For the text-containing cell, return its midpoint in [x, y] coordinate format. 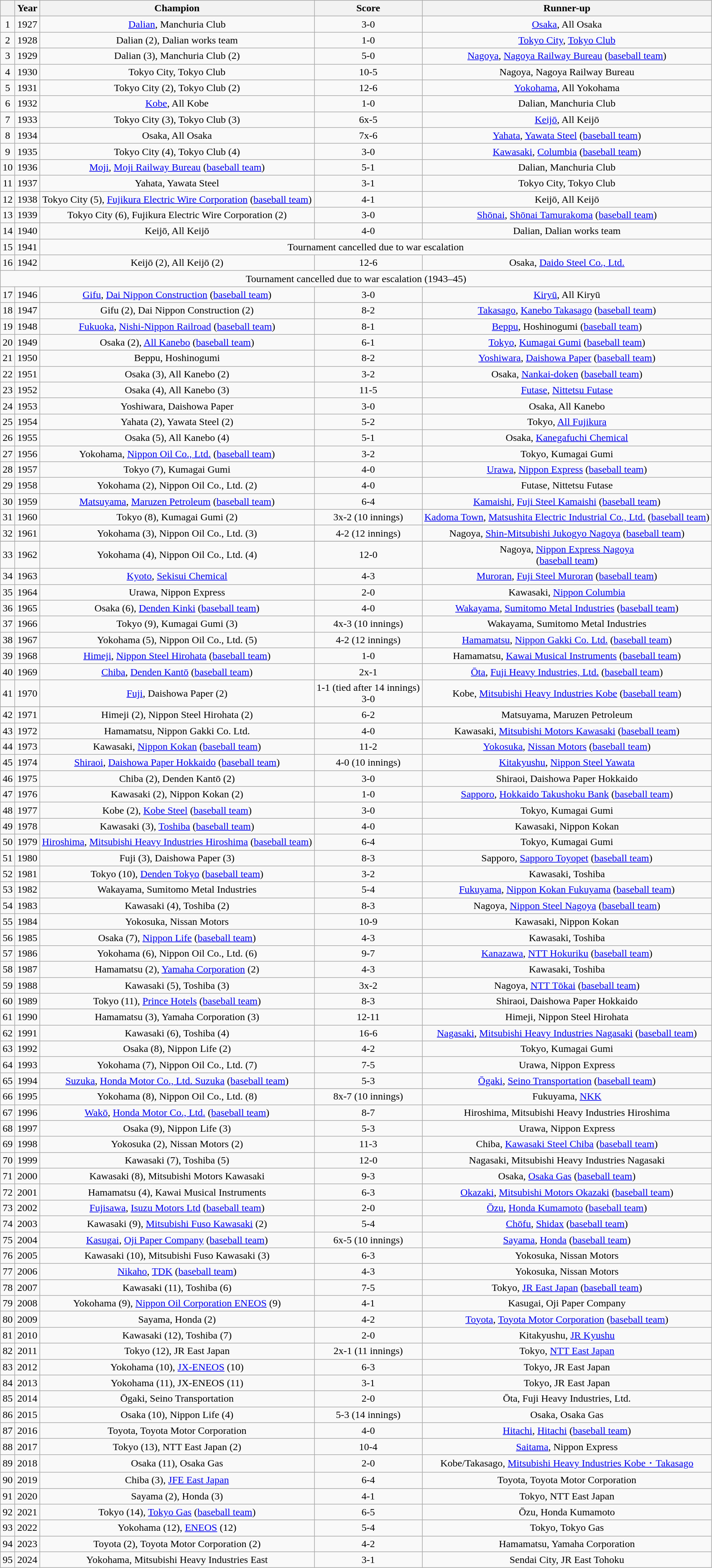
1960 [28, 517]
Kawasaki (2), Nippon Kokan (2) [177, 794]
1-1 (tied after 14 innings)3-0 [368, 693]
1981 [28, 874]
1957 [28, 470]
9-7 [368, 953]
85 [8, 1399]
70 [8, 1160]
94 [8, 1544]
Tokyo City (3), Tokyo Club (3) [177, 120]
Kobe (2), Kobe Steel (baseball team) [177, 810]
40 [8, 672]
1971 [28, 715]
1954 [28, 422]
2008 [28, 1303]
2002 [28, 1208]
35 [8, 592]
16 [8, 263]
Himeji, Nippon Steel Hirohata (baseball team) [177, 656]
1949 [28, 342]
1990 [28, 1017]
2013 [28, 1383]
Hamamatsu, Yamaha Corporation [567, 1544]
Kawasaki (3), Toshiba (baseball team) [177, 826]
61 [8, 1017]
2x-1 (11 innings) [368, 1351]
Kawasaki (4), Toshiba (2) [177, 906]
Kadoma Town, Matsushita Electric Industrial Co., Ltd. (baseball team) [567, 517]
Chōfu, Shidax (baseball team) [567, 1224]
Dalian, Dalian works team [567, 231]
Sayama, Honda (baseball team) [567, 1240]
Ōta, Fuji Heavy Industries, Ltd. [567, 1399]
Saitama, Nippon Express [567, 1446]
Osaka (3), All Kanebo (2) [177, 374]
3 [8, 56]
Dalian (2), Dalian works team [177, 40]
1931 [28, 88]
Matsuyama, Maruzen Petroleum (baseball team) [177, 501]
Toyota, Toyota Motor Corporation (baseball team) [567, 1319]
2014 [28, 1399]
6x-5 [368, 120]
49 [8, 826]
Yokohama (4), Nippon Oil Co., Ltd. (4) [177, 555]
1978 [28, 826]
Champion [177, 8]
32 [8, 533]
Wakayama, Sumitomo Metal Industries (baseball team) [567, 608]
Tokyo, JR East Japan (baseball team) [567, 1288]
Suzuka, Honda Motor Co., Ltd. Suzuka (baseball team) [177, 1081]
Nagoya, Nagoya Railway Bureau [567, 72]
50 [8, 842]
Kawasaki (5), Toshiba (3) [177, 985]
Yokohama (9), Nippon Oil Corporation ENEOS (9) [177, 1303]
95 [8, 1560]
Kawasaki (7), Toshiba (5) [177, 1160]
Year [28, 8]
Ōzu, Honda Kumamoto [567, 1512]
1965 [28, 608]
1984 [28, 921]
6-2 [368, 715]
2003 [28, 1224]
15 [8, 247]
Yokohama (12), ENEOS (12) [177, 1528]
Wakō, Honda Motor Co., Ltd. (baseball team) [177, 1112]
1969 [28, 672]
Sendai City, JR East Tohoku [567, 1560]
3x-2 [368, 985]
4x-3 (10 innings) [368, 624]
Hamamatsu, Nippon Gakki Co. Ltd. [177, 731]
Kamaishi, Fuji Steel Kamaishi (baseball team) [567, 501]
8 [8, 135]
92 [8, 1512]
88 [8, 1446]
Beppu, Hoshinogumi [177, 358]
30 [8, 501]
Ōzu, Honda Kumamoto (baseball team) [567, 1208]
6-1 [368, 342]
5-2 [368, 422]
1950 [28, 358]
Yahata (2), Yawata Steel (2) [177, 422]
Kawasaki (12), Toshiba (7) [177, 1335]
Tokyo (11), Prince Hotels (baseball team) [177, 1001]
1929 [28, 56]
9-3 [368, 1176]
4 [8, 72]
34 [8, 576]
1937 [28, 183]
Score [368, 8]
1998 [28, 1144]
84 [8, 1383]
Yokohama (8), Nippon Oil Co., Ltd. (8) [177, 1097]
1991 [28, 1033]
1948 [28, 326]
Sayama, Honda (2) [177, 1319]
2017 [28, 1446]
Kawasaki, Mitsubishi Motors Kawasaki (baseball team) [567, 731]
2018 [28, 1464]
93 [8, 1528]
1934 [28, 135]
65 [8, 1081]
Beppu, Hoshinogumi (baseball team) [567, 326]
Tokyo City (5), Fujikura Electric Wire Corporation (baseball team) [177, 199]
7 [8, 120]
1953 [28, 406]
27 [8, 453]
1952 [28, 390]
74 [8, 1224]
1967 [28, 640]
Moji, Moji Railway Bureau (baseball team) [177, 167]
Yokohama (11), JX-ENEOS (11) [177, 1383]
Kawasaki, Nippon Kokan (baseball team) [177, 747]
38 [8, 640]
1962 [28, 555]
3x-2 (10 innings) [368, 517]
1958 [28, 486]
Tokyo (12), JR East Japan [177, 1351]
23 [8, 390]
5-3 (14 innings) [368, 1415]
1955 [28, 438]
1927 [28, 24]
Osaka, Osaka Gas [567, 1415]
1979 [28, 842]
Osaka, Osaka Gas (baseball team) [567, 1176]
19 [8, 326]
6-5 [368, 1512]
Osaka (10), Nippon Life (4) [177, 1415]
2010 [28, 1335]
Tokyo (10), Denden Tokyo (baseball team) [177, 874]
Yoshiwara, Daishowa Paper (baseball team) [567, 358]
Kawasaki (8), Mitsubishi Motors Kawasaki [177, 1176]
1973 [28, 747]
Kawasaki, Columbia (baseball team) [567, 151]
Fuji, Daishowa Paper (2) [177, 693]
78 [8, 1288]
42 [8, 715]
5 [8, 88]
2006 [28, 1272]
5-0 [368, 56]
1995 [28, 1097]
90 [8, 1480]
16-6 [368, 1033]
Muroran, Fuji Steel Muroran (baseball team) [567, 576]
75 [8, 1240]
2005 [28, 1256]
Tokyo, All Fujikura [567, 422]
Matsuyama, Maruzen Petroleum [567, 715]
Yokohama (6), Nippon Oil Co., Ltd. (6) [177, 953]
Osaka, Nankai-doken (baseball team) [567, 374]
1935 [28, 151]
Fukuyama, NKK [567, 1097]
Yahata, Yawata Steel [177, 183]
91 [8, 1496]
2009 [28, 1319]
Osaka (5), All Kanebo (4) [177, 438]
1999 [28, 1160]
48 [8, 810]
Hiroshima, Mitsubishi Heavy Industries Hiroshima [567, 1112]
6x-5 (10 innings) [368, 1240]
4-0 (10 innings) [368, 763]
20 [8, 342]
2020 [28, 1496]
28 [8, 470]
Tokyo City (2), Tokyo Club (2) [177, 88]
Sayama (2), Honda (3) [177, 1496]
87 [8, 1431]
2000 [28, 1176]
83 [8, 1367]
Keijō (2), All Keijō (2) [177, 263]
Chiba (3), JFE East Japan [177, 1480]
Runner-up [567, 8]
71 [8, 1176]
Shiraoi, Daishowa Paper Hokkaido (baseball team) [177, 763]
Okazaki, Mitsubishi Motors Okazaki (baseball team) [567, 1192]
1946 [28, 295]
Hiroshima, Mitsubishi Heavy Industries Hiroshima (baseball team) [177, 842]
1980 [28, 858]
57 [8, 953]
79 [8, 1303]
17 [8, 295]
39 [8, 656]
2019 [28, 1480]
2021 [28, 1512]
10 [8, 167]
1938 [28, 199]
Kasugai, Oji Paper Company (baseball team) [177, 1240]
Yokohama, Mitsubishi Heavy Industries East [177, 1560]
Hamamatsu (3), Yamaha Corporation (3) [177, 1017]
11-2 [368, 747]
46 [8, 779]
Kasugai, Oji Paper Company [567, 1303]
Shōnai, Shōnai Tamurakoma (baseball team) [567, 215]
Tokyo (14), Tokyo Gas (baseball team) [177, 1512]
82 [8, 1351]
1930 [28, 72]
37 [8, 624]
Tokyo (8), Kumagai Gumi (2) [177, 517]
8x-7 (10 innings) [368, 1097]
2024 [28, 1560]
Yokohama (3), Nippon Oil Co., Ltd. (3) [177, 533]
Fujisawa, Isuzu Motors Ltd (baseball team) [177, 1208]
Nagasaki, Mitsubishi Heavy Industries Nagasaki [567, 1160]
Osaka, Kanegafuchi Chemical [567, 438]
Osaka (6), Denden Kinki (baseball team) [177, 608]
1972 [28, 731]
Osaka (9), Nippon Life (3) [177, 1128]
Nagoya, Nippon Steel Nagoya (baseball team) [567, 906]
Toyota (2), Toyota Motor Corporation (2) [177, 1544]
14 [8, 231]
Hamamatsu (4), Kawai Musical Instruments [177, 1192]
Yoshiwara, Daishowa Paper [177, 406]
1936 [28, 167]
25 [8, 422]
55 [8, 921]
Nikaho, TDK (baseball team) [177, 1272]
Osaka, All Kanebo [567, 406]
1987 [28, 969]
1992 [28, 1049]
2023 [28, 1544]
2x-1 [368, 672]
11-3 [368, 1144]
Yokohama (2), Nippon Oil Co., Ltd. (2) [177, 486]
73 [8, 1208]
Tournament cancelled due to war escalation [375, 247]
68 [8, 1128]
26 [8, 438]
7x-6 [368, 135]
1988 [28, 985]
Osaka (2), All Kanebo (baseball team) [177, 342]
67 [8, 1112]
45 [8, 763]
Yokosuka, Nissan Motors (baseball team) [567, 747]
56 [8, 937]
Osaka (7), Nippon Life (baseball team) [177, 937]
8-1 [368, 326]
58 [8, 969]
Takasago, Kanebo Takasago (baseball team) [567, 311]
1968 [28, 656]
86 [8, 1415]
Tokyo (7), Kumagai Gumi [177, 470]
Ōgaki, Seino Transportation (baseball team) [567, 1081]
21 [8, 358]
1996 [28, 1112]
43 [8, 731]
18 [8, 311]
1975 [28, 779]
1997 [28, 1128]
36 [8, 608]
69 [8, 1144]
Osaka (11), Osaka Gas [177, 1464]
2015 [28, 1415]
12-11 [368, 1017]
Osaka (8), Nippon Life (2) [177, 1049]
1983 [28, 906]
Yokosuka (2), Nissan Motors (2) [177, 1144]
2011 [28, 1351]
89 [8, 1464]
Kawasaki, Nippon Columbia [567, 592]
77 [8, 1272]
31 [8, 517]
Yahata, Yawata Steel (baseball team) [567, 135]
Hamamatsu (2), Yamaha Corporation (2) [177, 969]
Yokohama (7), Nippon Oil Co., Ltd. (7) [177, 1065]
Chiba (2), Denden Kantō (2) [177, 779]
Hamamatsu, Kawai Musical Instruments (baseball team) [567, 656]
1976 [28, 794]
1977 [28, 810]
41 [8, 693]
Tournament cancelled due to war escalation (1943–45) [356, 279]
1982 [28, 890]
63 [8, 1049]
Tokyo, Kumagai Gumi (baseball team) [567, 342]
1966 [28, 624]
11-5 [368, 390]
44 [8, 747]
1956 [28, 453]
Nagoya, NTT Tōkai (baseball team) [567, 985]
1974 [28, 763]
Kitakyushu, JR Kyushu [567, 1335]
2001 [28, 1192]
1932 [28, 104]
62 [8, 1033]
60 [8, 1001]
1939 [28, 215]
52 [8, 874]
1947 [28, 311]
9 [8, 151]
Kawasaki (11), Toshiba (6) [177, 1288]
Ōta, Fuji Heavy Industries, Ltd. (baseball team) [567, 672]
1942 [28, 263]
Nagoya, Shin-Mitsubishi Jukogyo Nagoya (baseball team) [567, 533]
53 [8, 890]
Nagoya, Nagoya Railway Bureau (baseball team) [567, 56]
Hamamatsu, Nippon Gakki Co. Ltd. (baseball team) [567, 640]
Urawa, Nippon Express (baseball team) [567, 470]
64 [8, 1065]
Yokohama, All Yokohama [567, 88]
Tokyo City (6), Fujikura Electric Wire Corporation (2) [177, 215]
2016 [28, 1431]
1964 [28, 592]
Nagasaki, Mitsubishi Heavy Industries Nagasaki (baseball team) [567, 1033]
1959 [28, 501]
Kobe/Takasago, Mitsubishi Heavy Industries Kobe・Takasago [567, 1464]
Tokyo (9), Kumagai Gumi (3) [177, 624]
29 [8, 486]
Dalian (3), Manchuria Club (2) [177, 56]
Sapporo, Hokkaido Takushoku Bank (baseball team) [567, 794]
2022 [28, 1528]
Fukuoka, Nishi-Nippon Railroad (baseball team) [177, 326]
1986 [28, 953]
2012 [28, 1367]
81 [8, 1335]
Kawasaki (10), Mitsubishi Fuso Kawasaki (3) [177, 1256]
Yokohama (10), JX-ENEOS (10) [177, 1367]
2004 [28, 1240]
66 [8, 1097]
Chiba, Denden Kantō (baseball team) [177, 672]
33 [8, 555]
1961 [28, 533]
Kawasaki (9), Mitsubishi Fuso Kawasaki (2) [177, 1224]
12 [8, 199]
Tokyo, Tokyo Gas [567, 1528]
Kiryū, All Kiryū [567, 295]
Kitakyushu, Nippon Steel Yawata [567, 763]
Yokohama, Nippon Oil Co., Ltd. (baseball team) [177, 453]
10-5 [368, 72]
Kawasaki (6), Toshiba (4) [177, 1033]
1970 [28, 693]
54 [8, 906]
1933 [28, 120]
Hitachi, Hitachi (baseball team) [567, 1431]
51 [8, 858]
24 [8, 406]
22 [8, 374]
2007 [28, 1288]
1 [8, 24]
Tokyo City (4), Tokyo Club (4) [177, 151]
6 [8, 104]
11 [8, 183]
Osaka, Daido Steel Co., Ltd. [567, 263]
1940 [28, 231]
1963 [28, 576]
Gifu (2), Dai Nippon Construction (2) [177, 311]
Nagoya, Nippon Express Nagoya(baseball team) [567, 555]
1994 [28, 1081]
10-4 [368, 1446]
47 [8, 794]
72 [8, 1192]
Kobe, Mitsubishi Heavy Industries Kobe (baseball team) [567, 693]
1941 [28, 247]
76 [8, 1256]
80 [8, 1319]
10-9 [368, 921]
Tokyo (13), NTT East Japan (2) [177, 1446]
1993 [28, 1065]
1951 [28, 374]
13 [8, 215]
Kanazawa, NTT Hokuriku (baseball team) [567, 953]
Sapporo, Sapporo Toyopet (baseball team) [567, 858]
59 [8, 985]
Chiba, Kawasaki Steel Chiba (baseball team) [567, 1144]
Gifu, Dai Nippon Construction (baseball team) [177, 295]
Fuji (3), Daishowa Paper (3) [177, 858]
1928 [28, 40]
1989 [28, 1001]
Ōgaki, Seino Transportation [177, 1399]
Fukuyama, Nippon Kokan Fukuyama (baseball team) [567, 890]
1985 [28, 937]
8-7 [368, 1112]
Kobe, All Kobe [177, 104]
2 [8, 40]
Himeji, Nippon Steel Hirohata [567, 1017]
Osaka (4), All Kanebo (3) [177, 390]
Kyoto, Sekisui Chemical [177, 576]
Himeji (2), Nippon Steel Hirohata (2) [177, 715]
Yokohama (5), Nippon Oil Co., Ltd. (5) [177, 640]
